Identify which cell holds the provided text, then report its (X, Y) central coordinate. 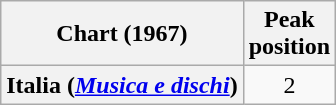
Chart (1967) (122, 34)
2 (289, 85)
Peakposition (289, 34)
Italia (Musica e dischi) (122, 85)
